Scan for the cell matching the given text and deliver its (x, y) coordinate at center. 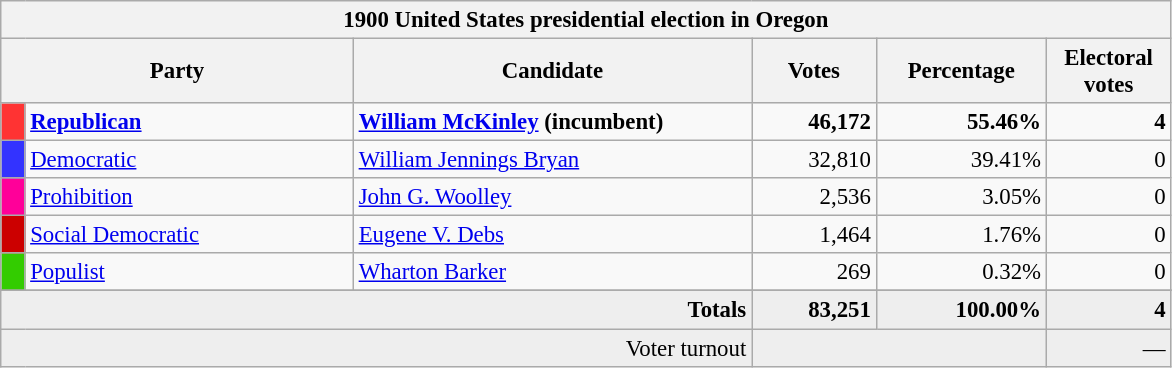
Social Democratic (189, 235)
39.41% (961, 160)
46,172 (814, 122)
Totals (376, 310)
William McKinley (incumbent) (552, 122)
John G. Woolley (552, 197)
Prohibition (189, 197)
Party (178, 72)
1,464 (814, 235)
32,810 (814, 160)
1900 United States presidential election in Oregon (586, 20)
Democratic (189, 160)
Percentage (961, 72)
William Jennings Bryan (552, 160)
3.05% (961, 197)
Wharton Barker (552, 273)
269 (814, 273)
2,536 (814, 197)
Electoral votes (1108, 72)
1.76% (961, 235)
100.00% (961, 310)
55.46% (961, 122)
0.32% (961, 273)
83,251 (814, 310)
Voter turnout (376, 348)
Eugene V. Debs (552, 235)
Votes (814, 72)
— (1108, 348)
Populist (189, 273)
Republican (189, 122)
Candidate (552, 72)
